Find where the given text appears and provide that cell's center as (x, y) coordinate. 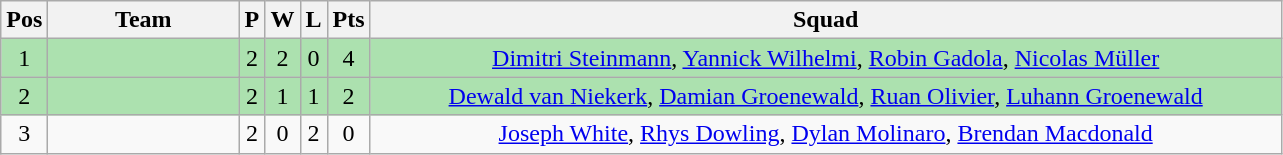
4 (348, 58)
Dewald van Niekerk, Damian Groenewald, Ruan Olivier, Luhann Groenewald (826, 96)
Joseph White, Rhys Dowling, Dylan Molinaro, Brendan Macdonald (826, 134)
P (252, 20)
Dimitri Steinmann, Yannick Wilhelmi, Robin Gadola, Nicolas Müller (826, 58)
Pos (24, 20)
Pts (348, 20)
W (282, 20)
Team (144, 20)
L (314, 20)
3 (24, 134)
Squad (826, 20)
